Find where the given text appears and provide that cell's center as (X, Y) coordinate. 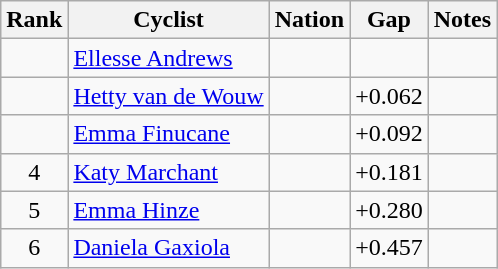
Hetty van de Wouw (168, 96)
+0.457 (390, 248)
+0.280 (390, 210)
Cyclist (168, 20)
Gap (390, 20)
+0.181 (390, 172)
5 (34, 210)
Emma Hinze (168, 210)
Emma Finucane (168, 134)
Katy Marchant (168, 172)
Rank (34, 20)
4 (34, 172)
+0.062 (390, 96)
+0.092 (390, 134)
Notes (462, 20)
Ellesse Andrews (168, 58)
Daniela Gaxiola (168, 248)
Nation (309, 20)
6 (34, 248)
